Provide the (X, Y) coordinate of the cell's center where the given text is located.  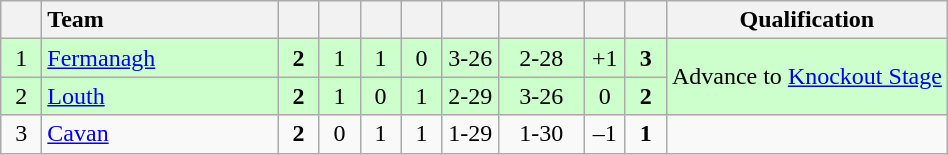
1-29 (470, 134)
2-29 (470, 96)
Qualification (806, 20)
2-28 (541, 58)
Advance to Knockout Stage (806, 77)
–1 (604, 134)
1-30 (541, 134)
Cavan (160, 134)
Team (160, 20)
Fermanagh (160, 58)
+1 (604, 58)
Louth (160, 96)
